Find where the given text appears and provide that cell's center as (X, Y) coordinate. 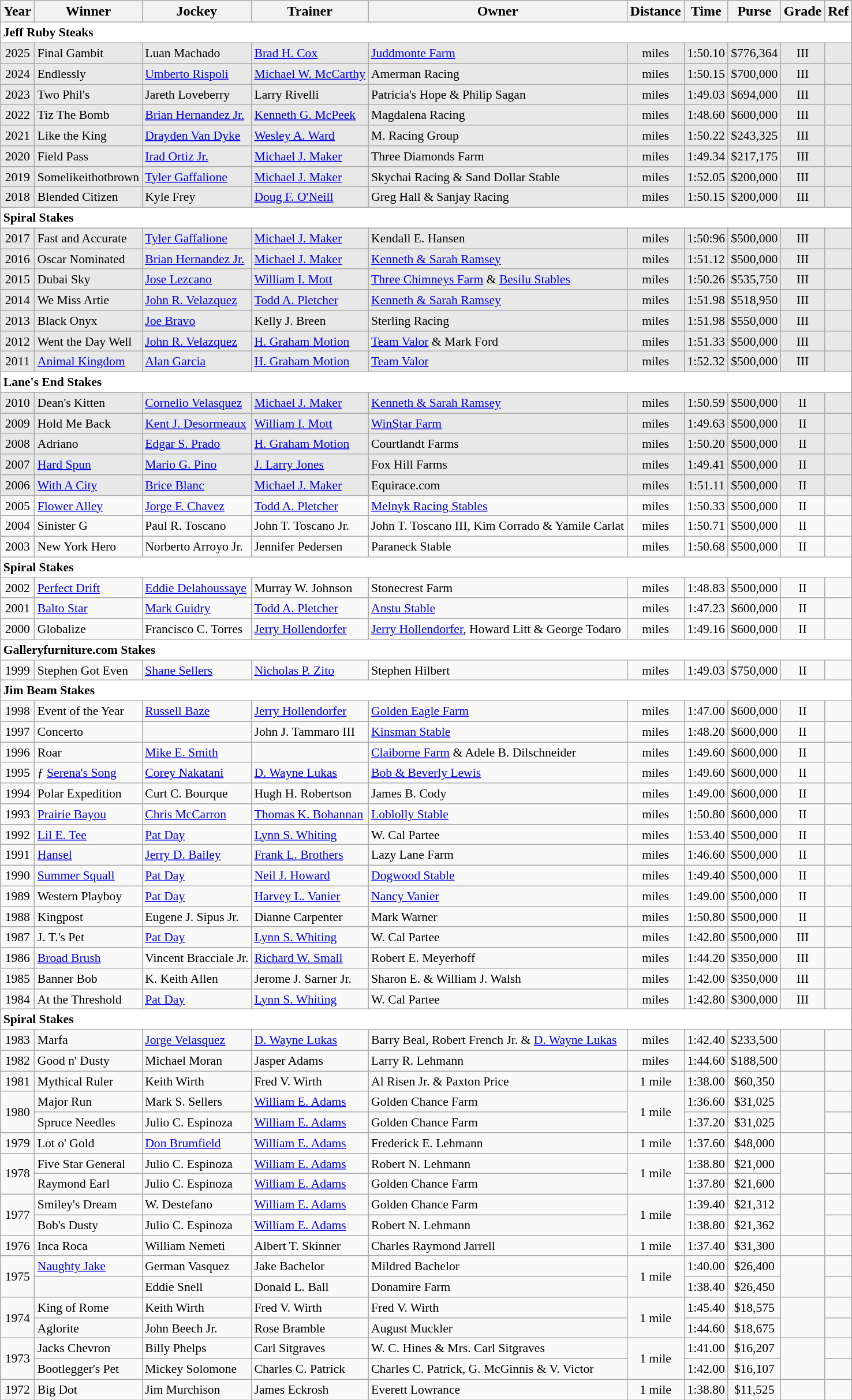
$694,000 (754, 95)
We Miss Artie (88, 300)
Inca Roca (88, 1246)
1993 (17, 814)
2018 (17, 197)
Brad H. Cox (309, 53)
Donamire Farm (498, 1287)
Albert T. Skinner (309, 1246)
King of Rome (88, 1308)
1976 (17, 1246)
1991 (17, 855)
$48,000 (754, 1143)
1982 (17, 1061)
1:49.16 (706, 629)
Galleryfurniture.com Stakes (426, 650)
Barry Beal, Robert French Jr. & D. Wayne Lukas (498, 1040)
Shane Sellers (196, 670)
WinStar Farm (498, 424)
2005 (17, 506)
$776,364 (754, 53)
Roar (88, 753)
Dianne Carpenter (309, 917)
1990 (17, 875)
1:50.10 (706, 53)
Dubai Sky (88, 279)
1:36.60 (706, 1102)
1:49.34 (706, 156)
Balto Star (88, 608)
ƒ Serena's Song (88, 773)
$233,500 (754, 1040)
Three Chimneys Farm & Besilu Stables (498, 279)
Naughty Jake (88, 1266)
Chris McCarron (196, 814)
1:48.83 (706, 588)
Bob & Beverly Lewis (498, 773)
Summer Squall (88, 875)
1:50.68 (706, 546)
2006 (17, 485)
Major Run (88, 1102)
1:39.40 (706, 1204)
Jareth Loveberry (196, 95)
Perfect Drift (88, 588)
Marfa (88, 1040)
1:50.22 (706, 136)
$16,107 (754, 1369)
1988 (17, 917)
2003 (17, 546)
1981 (17, 1081)
1:51.33 (706, 341)
1:37.60 (706, 1143)
Mark S. Sellers (196, 1102)
1998 (17, 711)
Kent J. Desormeaux (196, 424)
2004 (17, 526)
2021 (17, 136)
Kendall E. Hansen (498, 238)
Drayden Van Dyke (196, 136)
Paraneck Stable (498, 546)
Oscar Nominated (88, 259)
1:50.71 (706, 526)
Event of the Year (88, 711)
Thomas K. Bohannan (309, 814)
Tiz The Bomb (88, 115)
Sterling Racing (498, 321)
Year (17, 12)
2024 (17, 74)
2010 (17, 403)
Endlessly (88, 74)
Murray W. Johnson (309, 588)
2017 (17, 238)
1:46.60 (706, 855)
Banner Bob (88, 979)
Kyle Frey (196, 197)
1:51.12 (706, 259)
Grade (802, 12)
Adriano (88, 444)
$518,950 (754, 300)
Smiley's Dream (88, 1204)
$21,000 (754, 1163)
Frank L. Brothers (309, 855)
2014 (17, 300)
Jose Lezcano (196, 279)
$535,750 (754, 279)
1:52.32 (706, 362)
Bootlegger's Pet (88, 1369)
Time (706, 12)
Concerto (88, 732)
Harvey L. Vanier (309, 896)
Trainer (309, 12)
$16,207 (754, 1349)
Magdalena Racing (498, 115)
1:50:96 (706, 238)
Richard W. Small (309, 958)
Michael W. McCarthy (309, 74)
2011 (17, 362)
Lane's End Stakes (426, 382)
2001 (17, 608)
1:44.20 (706, 958)
1989 (17, 896)
John T. Toscano III, Kim Corrado & Yamile Carlat (498, 526)
1:37.20 (706, 1122)
1:47.23 (706, 608)
1:45.40 (706, 1308)
1:51.11 (706, 485)
Umberto Rispoli (196, 74)
2007 (17, 465)
1978 (17, 1174)
Owner (498, 12)
Donald L. Ball (309, 1287)
Dean's Kitten (88, 403)
Loblolly Stable (498, 814)
W. Destefano (196, 1204)
Big Dot (88, 1390)
1:52.05 (706, 177)
Mark Guidry (196, 608)
M. Racing Group (498, 136)
1:42.40 (706, 1040)
Aglorite (88, 1328)
Jim Murchison (196, 1390)
Mark Warner (498, 917)
Animal Kingdom (88, 362)
$21,312 (754, 1204)
$31,300 (754, 1246)
Like the King (88, 136)
Paul R. Toscano (196, 526)
K. Keith Allen (196, 979)
$700,000 (754, 74)
Billy Phelps (196, 1349)
Went the Day Well (88, 341)
Nicholas P. Zito (309, 670)
John J. Tammaro III (309, 732)
1996 (17, 753)
Jerry D. Bailey (196, 855)
1:49.41 (706, 465)
Larry Rivelli (309, 95)
1:50.33 (706, 506)
Field Pass (88, 156)
Lil E. Tee (88, 834)
Lazy Lane Farm (498, 855)
Kinsman Stable (498, 732)
1:50.20 (706, 444)
2000 (17, 629)
1999 (17, 670)
Vincent Bracciale Jr. (196, 958)
Stephen Got Even (88, 670)
Francisco C. Torres (196, 629)
2015 (17, 279)
Juddmonte Farm (498, 53)
Edgar S. Prado (196, 444)
Skychai Racing & Sand Dollar Stable (498, 177)
Greg Hall & Sanjay Racing (498, 197)
German Vasquez (196, 1266)
Kenneth G. McPeek (309, 115)
John T. Toscano Jr. (309, 526)
Dogwood Stable (498, 875)
1974 (17, 1318)
1:41.00 (706, 1349)
$18,575 (754, 1308)
2002 (17, 588)
New York Hero (88, 546)
$21,600 (754, 1184)
Eddie Snell (196, 1287)
Blended Citizen (88, 197)
1:49.63 (706, 424)
1:37.40 (706, 1246)
$60,350 (754, 1081)
Western Playboy (88, 896)
James Eckrosh (309, 1390)
Five Star General (88, 1163)
Charles C. Patrick (309, 1369)
2020 (17, 156)
Eddie Delahoussaye (196, 588)
William Nemeti (196, 1246)
Mickey Solomone (196, 1369)
Don Brumfield (196, 1143)
$750,000 (754, 670)
August Muckler (498, 1328)
Jeff Ruby Steaks (426, 33)
$11,525 (754, 1390)
Russell Baze (196, 711)
Three Diamonds Farm (498, 156)
Hard Spun (88, 465)
1:49.40 (706, 875)
Everett Lowrance (498, 1390)
Hansel (88, 855)
$26,400 (754, 1266)
Fast and Accurate (88, 238)
$243,325 (754, 136)
1:48.20 (706, 732)
$217,175 (754, 156)
James B. Cody (498, 793)
Doug F. O'Neill (309, 197)
Robert E. Meyerhoff (498, 958)
Melnyk Racing Stables (498, 506)
1983 (17, 1040)
1:38.00 (706, 1081)
Jake Bachelor (309, 1266)
Ref (838, 12)
1977 (17, 1214)
1995 (17, 773)
Claiborne Farm & Adele B. Dilschneider (498, 753)
Al Risen Jr. & Paxton Price (498, 1081)
1992 (17, 834)
1:37.80 (706, 1184)
Amerman Racing (498, 74)
2012 (17, 341)
$18,675 (754, 1328)
1:47.00 (706, 711)
Jim Beam Stakes (426, 691)
2023 (17, 95)
2025 (17, 53)
Black Onyx (88, 321)
Anstu Stable (498, 608)
$21,362 (754, 1225)
1985 (17, 979)
Michael Moran (196, 1061)
2009 (17, 424)
Kelly J. Breen (309, 321)
1994 (17, 793)
Flower Alley (88, 506)
Jerome J. Sarner Jr. (309, 979)
Rose Bramble (309, 1328)
Cornelio Velasquez (196, 403)
Curt C. Bourque (196, 793)
Hugh H. Robertson (309, 793)
Lot o' Gold (88, 1143)
Jacks Chevron (88, 1349)
Nancy Vanier (498, 896)
Stonecrest Farm (498, 588)
2016 (17, 259)
1972 (17, 1390)
1:38.40 (706, 1287)
J. T.'s Pet (88, 937)
$300,000 (754, 999)
2019 (17, 177)
Jorge F. Chavez (196, 506)
Winner (88, 12)
Frederick E. Lehmann (498, 1143)
2013 (17, 321)
Norberto Arroyo Jr. (196, 546)
Raymond Earl (88, 1184)
Mike E. Smith (196, 753)
Courtlandt Farms (498, 444)
W. C. Hines & Mrs. Carl Sitgraves (498, 1349)
Globalize (88, 629)
Jasper Adams (309, 1061)
Corey Nakatani (196, 773)
2008 (17, 444)
Prairie Bayou (88, 814)
Brice Blanc (196, 485)
Hold Me Back (88, 424)
Two Phil's (88, 95)
Team Valor & Mark Ford (498, 341)
Joe Bravo (196, 321)
Mario G. Pino (196, 465)
Spruce Needles (88, 1122)
J. Larry Jones (309, 465)
Jorge Velasquez (196, 1040)
Bob's Dusty (88, 1225)
Charles C. Patrick, G. McGinnis & V. Victor (498, 1369)
John Beech Jr. (196, 1328)
$26,450 (754, 1287)
Good n' Dusty (88, 1061)
1:40.00 (706, 1266)
Mildred Bachelor (498, 1266)
Jockey (196, 12)
Charles Raymond Jarrell (498, 1246)
2022 (17, 115)
Wesley A. Ward (309, 136)
Purse (754, 12)
Sharon E. & William J. Walsh (498, 979)
At the Threshold (88, 999)
Neil J. Howard (309, 875)
Golden Eagle Farm (498, 711)
1975 (17, 1277)
1980 (17, 1111)
$550,000 (754, 321)
Broad Brush (88, 958)
Jennifer Pedersen (309, 546)
1987 (17, 937)
Distance (656, 12)
With A City (88, 485)
Mythical Ruler (88, 1081)
Irad Ortiz Jr. (196, 156)
1973 (17, 1358)
1979 (17, 1143)
Stephen Hilbert (498, 670)
1984 (17, 999)
1:53.40 (706, 834)
Jerry Hollendorfer, Howard Litt & George Todaro (498, 629)
Sinister G (88, 526)
1986 (17, 958)
$188,500 (754, 1061)
Equirace.com (498, 485)
Somelikeithotbrown (88, 177)
Kingpost (88, 917)
1:50.59 (706, 403)
1:50.26 (706, 279)
1:48.60 (706, 115)
Eugene J. Sipus Jr. (196, 917)
Luan Machado (196, 53)
Patricia's Hope & Philip Sagan (498, 95)
Carl Sitgraves (309, 1349)
1997 (17, 732)
Larry R. Lehmann (498, 1061)
Team Valor (498, 362)
Alan Garcia (196, 362)
Fox Hill Farms (498, 465)
Polar Expedition (88, 793)
Final Gambit (88, 53)
